Find where the given text appears and provide that cell's center as (X, Y) coordinate. 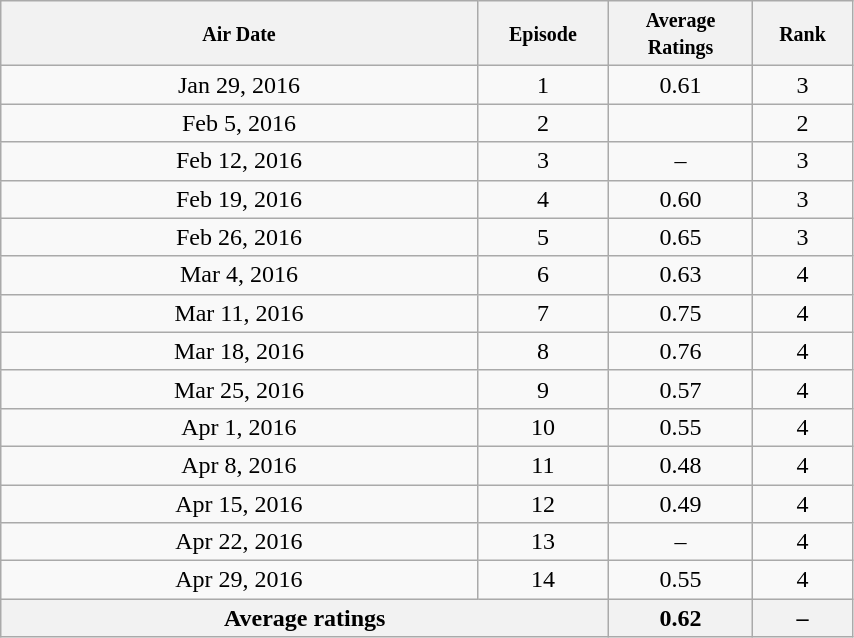
Mar 4, 2016 (239, 275)
Feb 19, 2016 (239, 199)
Apr 8, 2016 (239, 465)
0.75 (681, 313)
Air Date (239, 34)
Mar 11, 2016 (239, 313)
Feb 12, 2016 (239, 161)
7 (543, 313)
0.62 (681, 618)
1 (543, 85)
Episode (543, 34)
0.60 (681, 199)
10 (543, 427)
Average ratings (305, 618)
5 (543, 237)
Mar 18, 2016 (239, 351)
Feb 5, 2016 (239, 123)
9 (543, 389)
0.49 (681, 503)
Feb 26, 2016 (239, 237)
0.61 (681, 85)
0.76 (681, 351)
0.48 (681, 465)
Apr 22, 2016 (239, 542)
12 (543, 503)
Apr 1, 2016 (239, 427)
Jan 29, 2016 (239, 85)
11 (543, 465)
0.57 (681, 389)
0.63 (681, 275)
6 (543, 275)
8 (543, 351)
Mar 25, 2016 (239, 389)
Average Ratings (681, 34)
Apr 15, 2016 (239, 503)
13 (543, 542)
0.65 (681, 237)
Rank (803, 34)
Apr 29, 2016 (239, 580)
14 (543, 580)
